Provide the (x, y) coordinate of the cell's center where the given text is located.  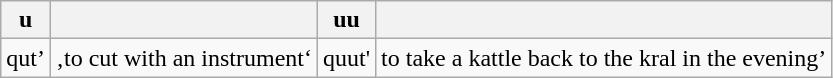
qut’ (26, 58)
u (26, 20)
uu (347, 20)
to take a kattle back to the kral in the evening’ (604, 58)
quut' (347, 58)
‚to cut with an instrument‘ (184, 58)
